Return the [x, y] coordinate for the center point of the cell that contains the specified text.  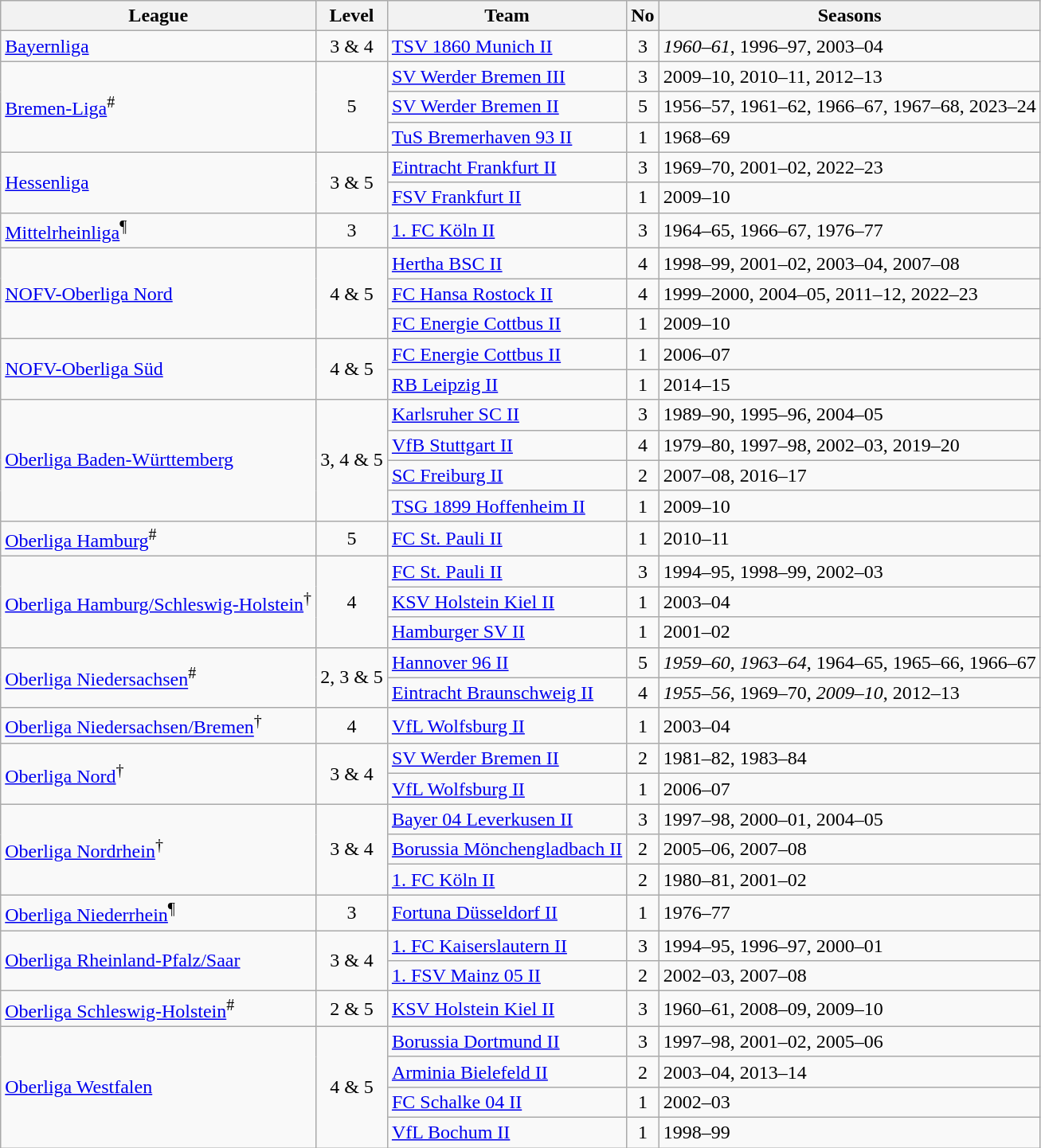
1968–69 [849, 137]
1. FC Kaiserslautern II [507, 946]
1979–80, 1997–98, 2002–03, 2019–20 [849, 445]
1. FSV Mainz 05 II [507, 976]
2014–15 [849, 385]
1955–56, 1969–70, 2009–10, 2012–13 [849, 693]
1997–98, 2001–02, 2005–06 [849, 1041]
2007–08, 2016–17 [849, 475]
Oberliga Rheinland-Pfalz/Saar [158, 961]
Hertha BSC II [507, 264]
2002–03 [849, 1102]
2003–04, 2013–14 [849, 1072]
Oberliga Hamburg# [158, 538]
1999–2000, 2004–05, 2011–12, 2022–23 [849, 294]
Borussia Mönchengladbach II [507, 849]
NOFV-Oberliga Nord [158, 294]
Oberliga Niedersachsen# [158, 677]
FC Hansa Rostock II [507, 294]
Oberliga Hamburg/Schleswig-Holstein† [158, 602]
Borussia Dortmund II [507, 1041]
1989–90, 1995–96, 2004–05 [849, 415]
VfL Bochum II [507, 1132]
Oberliga Nordrhein† [158, 849]
Karlsruher SC II [507, 415]
1998–99 [849, 1132]
1964–65, 1966–67, 1976–77 [849, 231]
Fortuna Düsseldorf II [507, 912]
Oberliga Schleswig-Holstein# [158, 1009]
Hessenliga [158, 182]
1960–61, 1996–97, 2003–04 [849, 46]
Oberliga Westfalen [158, 1087]
TSV 1860 Munich II [507, 46]
Oberliga Niederrhein¶ [158, 912]
1976–77 [849, 912]
FSV Frankfurt II [507, 197]
1956–57, 1961–62, 1966–67, 1967–68, 2023–24 [849, 107]
2009–10, 2010–11, 2012–13 [849, 76]
1998–99, 2001–02, 2003–04, 2007–08 [849, 264]
FC Schalke 04 II [507, 1102]
3, 4 & 5 [352, 460]
No [643, 16]
2005–06, 2007–08 [849, 849]
Oberliga Nord† [158, 774]
Bayer 04 Leverkusen II [507, 819]
Oberliga Niedersachsen/Bremen† [158, 726]
RB Leipzig II [507, 385]
Hannover 96 II [507, 662]
VfB Stuttgart II [507, 445]
Level [352, 16]
Hamburger SV II [507, 632]
Seasons [849, 16]
1994–95, 1998–99, 2002–03 [849, 572]
2001–02 [849, 632]
Mittelrheinliga¶ [158, 231]
2, 3 & 5 [352, 677]
Eintracht Braunschweig II [507, 693]
1980–81, 2001–02 [849, 880]
2 & 5 [352, 1009]
TuS Bremerhaven 93 II [507, 137]
Oberliga Baden-Württemberg [158, 460]
1997–98, 2000–01, 2004–05 [849, 819]
1969–70, 2001–02, 2022–23 [849, 167]
Eintracht Frankfurt II [507, 167]
Arminia Bielefeld II [507, 1072]
2010–11 [849, 538]
SV Werder Bremen III [507, 76]
1960–61, 2008–09, 2009–10 [849, 1009]
2002–03, 2007–08 [849, 976]
TSG 1899 Hoffenheim II [507, 506]
SC Freiburg II [507, 475]
NOFV-Oberliga Süd [158, 369]
Bremen-Liga# [158, 107]
Bayernliga [158, 46]
1981–82, 1983–84 [849, 759]
League [158, 16]
Team [507, 16]
1959–60, 1963–64, 1964–65, 1965–66, 1966–67 [849, 662]
1994–95, 1996–97, 2000–01 [849, 946]
3 & 5 [352, 182]
